Extract the (x, y) coordinate from the center of the cell holding the provided text.  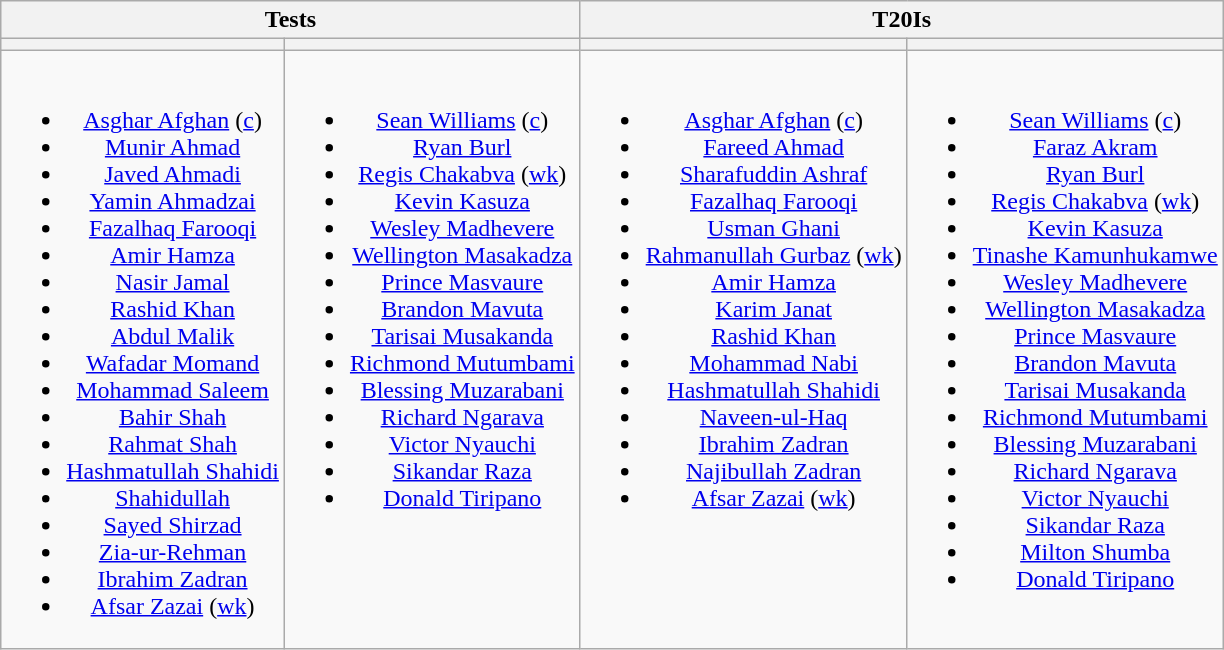
T20Is (902, 20)
Tests (290, 20)
